Provide the [x, y] coordinate of the cell's center where the given text is located.  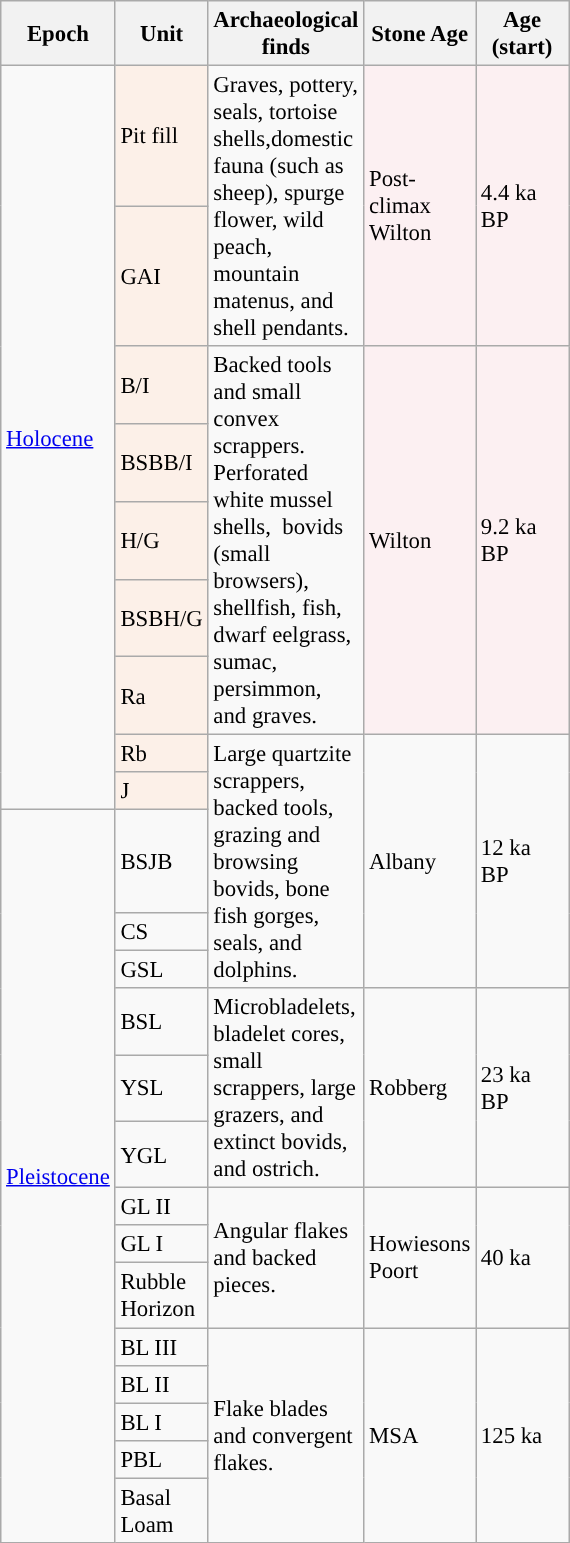
Microbladelets, bladelet cores, small scrappers, large grazers, and extinct bovids, and ostrich. [286, 1088]
12 ka BP [522, 862]
MSA [420, 1436]
40 ka [522, 1258]
BSL [162, 1022]
BSBB/I [162, 463]
Stone Age [420, 34]
Basal Loam [162, 1510]
BL II [162, 1384]
Pleistocene [58, 1176]
Graves, pottery, seals, tortoise shells,domestic fauna (such as sheep), spurge flower, wild peach, mountain matenus, and shell pendants. [286, 206]
H/G [162, 540]
GAI [162, 276]
Pit fill [162, 135]
PBL [162, 1459]
GSL [162, 970]
Age (start) [522, 34]
J [162, 791]
Unit [162, 34]
GL II [162, 1207]
Ra [162, 696]
Epoch [58, 34]
Angular flakes and backed pieces. [286, 1258]
YSL [162, 1088]
BSBH/G [162, 618]
BSJB [162, 862]
125 ka [522, 1436]
YGL [162, 1154]
CS [162, 932]
Post-climax Wilton [420, 206]
GL I [162, 1244]
Wilton [420, 540]
BL I [162, 1422]
B/I [162, 385]
Holocene [58, 437]
Flake blades and convergent flakes. [286, 1436]
Large quartzite scrappers, backed tools, grazing and browsing bovids, bone fish gorges, seals, and dolphins. [286, 862]
Howiesons Poort [420, 1258]
23 ka BP [522, 1088]
9.2 ka BP [522, 540]
Rubble Horizon [162, 1296]
4.4 ka BP [522, 206]
BL III [162, 1347]
Albany [420, 862]
Robberg [420, 1088]
Archaeological finds [286, 34]
Rb [162, 754]
